Return [X, Y] of the center of cell containing provided text 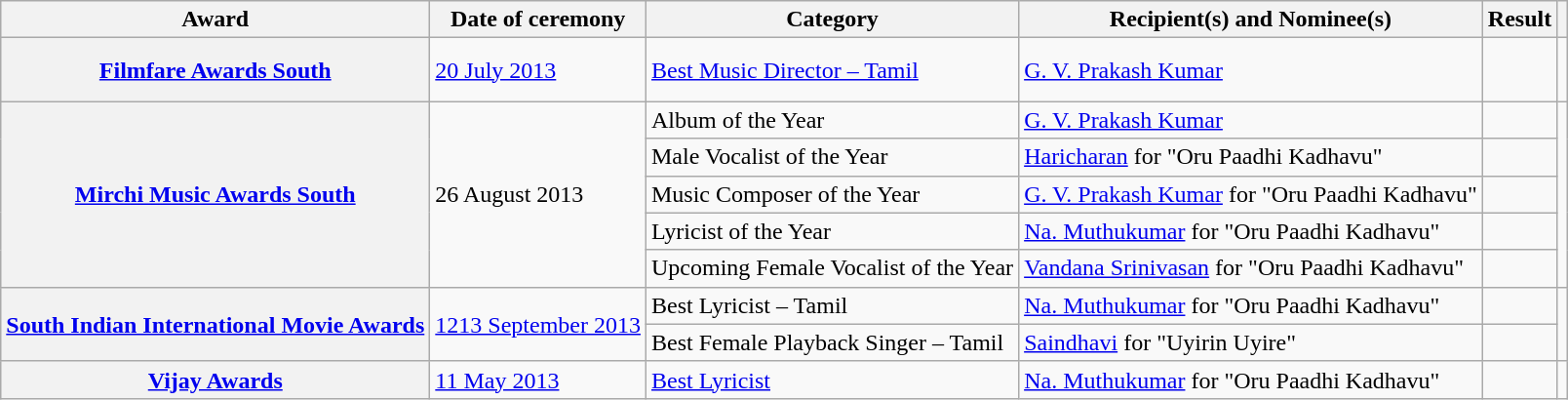
26 August 2013 [538, 194]
Filmfare Awards South [216, 70]
Lyricist of the Year [832, 231]
Best Female Playback Singer – Tamil [832, 342]
Haricharan for "Oru Paadhi Kadhavu" [1251, 157]
Best Lyricist [832, 380]
1213 September 2013 [538, 324]
Saindhavi for "Uyirin Uyire" [1251, 342]
G. V. Prakash Kumar for "Oru Paadhi Kadhavu" [1251, 194]
11 May 2013 [538, 380]
Vijay Awards [216, 380]
Mirchi Music Awards South [216, 194]
Award [216, 20]
Album of the Year [832, 120]
Upcoming Female Vocalist of the Year [832, 268]
Best Music Director – Tamil [832, 70]
South Indian International Movie Awards [216, 324]
Male Vocalist of the Year [832, 157]
Best Lyricist – Tamil [832, 305]
20 July 2013 [538, 70]
Music Composer of the Year [832, 194]
Recipient(s) and Nominee(s) [1251, 20]
Category [832, 20]
Vandana Srinivasan for "Oru Paadhi Kadhavu" [1251, 268]
Result [1519, 20]
Date of ceremony [538, 20]
